Output the [x, y] coordinate of the center of the cell containing the given text.  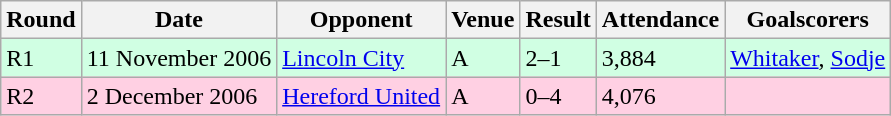
2–1 [558, 58]
2 December 2006 [178, 96]
R1 [41, 58]
Whitaker, Sodje [808, 58]
Date [178, 20]
3,884 [660, 58]
Goalscorers [808, 20]
Round [41, 20]
Opponent [362, 20]
R2 [41, 96]
4,076 [660, 96]
Result [558, 20]
Venue [483, 20]
11 November 2006 [178, 58]
Hereford United [362, 96]
Lincoln City [362, 58]
Attendance [660, 20]
0–4 [558, 96]
